Locate the cell with the specified text and output its (X, Y) center coordinate. 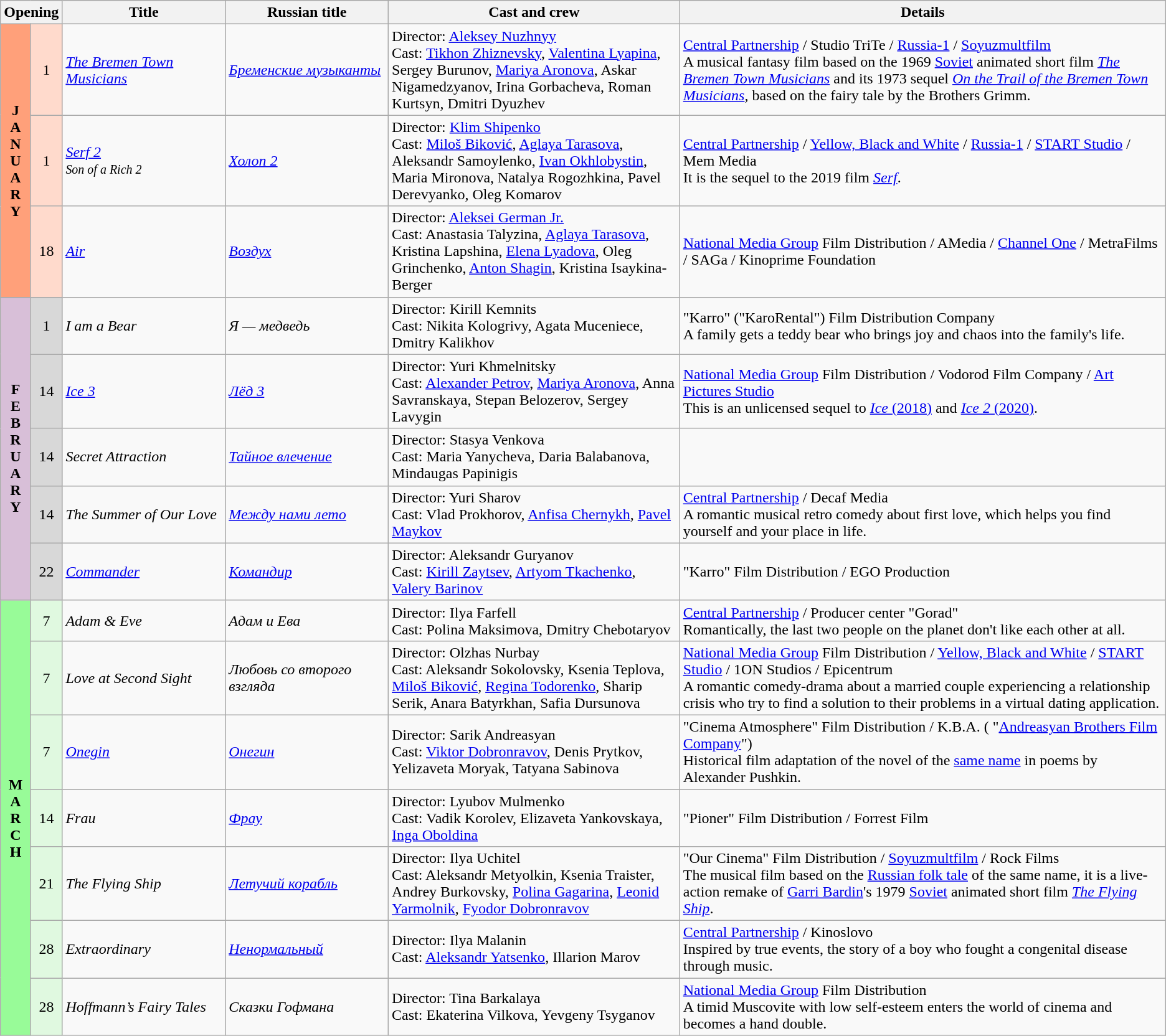
Бременские музыканты (307, 70)
Между нами лето (307, 514)
Central Partnership / Kinoslovo Inspired by true events, the story of a boy who fought a congenital disease through music. (922, 949)
Opening (31, 12)
Адам и Ева (307, 620)
Director: Olzhas Nurbay Cast: Aleksandr Sokolovsky, Ksenia Teplova, Miloš Biković, Regina Todorenko, Sharip Serik, Anara Batyrkhan, Safia Dursunova (534, 677)
Director: Kirill Kemnits Cast: Nikita Kologrivy, Agata Muceniece, Dmitry Kalikhov (534, 326)
Командир (307, 572)
Title (144, 12)
Тайное влечение (307, 457)
Director: Ilya Uchitel Cast: Aleksandr Metyolkin, Ksenia Traister, Andrey Burkovsky, Polina Gagarina, Leonid Yarmolnik, Fyodor Dobronravov (534, 884)
Adam & Eve (144, 620)
Extraordinary (144, 949)
Secret Attraction (144, 457)
Frau (144, 818)
Air (144, 252)
Летучий корабль (307, 884)
The Summer of Our Love (144, 514)
"Karro" ("KaroRental") Film Distribution Company A family gets a teddy bear who brings joy and chaos into the family's life. (922, 326)
Ice 3 (144, 391)
22 (46, 572)
Director: Aleksandr Guryanov Cast: Kirill Zaytsev, Artyom Tkachenko, Valery Barinov (534, 572)
21 (46, 884)
Лёд 3 (307, 391)
Холоп 2 (307, 161)
FEBRUARY (16, 448)
Director: Ilya Farfell Cast: Polina Maksimova, Dmitry Chebotaryov (534, 620)
Onegin (144, 752)
Фрау (307, 818)
Director: Yuri Khmelnitsky Cast: Alexander Petrov, Mariya Aronova, Anna Savranskaya, Stepan Belozerov, Sergey Lavygin (534, 391)
Love at Second Sight (144, 677)
I am a Bear (144, 326)
National Media Group Film Distribution A timid Muscovite with low self-esteem enters the world of cinema and becomes a hand double. (922, 1007)
Director: Ilya Malanin Cast: Aleksandr Yatsenko, Illarion Marov (534, 949)
Director: Stasya Venkova Cast: Maria Yanycheva, Daria Balabanova, Mindaugas Papinigis (534, 457)
Serf 2 Son of a Rich 2 (144, 161)
Commander (144, 572)
Я — медведь (307, 326)
MARCH (16, 817)
Любовь со второго взгляда (307, 677)
Director: Yuri Sharov Cast: Vlad Prokhorov, Anfisa Chernykh, Pavel Maykov (534, 514)
Director: Tina Barkalaya Cast: Ekaterina Vilkova, Yevgeny Tsyganov (534, 1007)
18 (46, 252)
Hoffmann’s Fairy Tales (144, 1007)
The Flying Ship (144, 884)
Russian title (307, 12)
Details (922, 12)
Онегин (307, 752)
National Media Group Film Distribution / Vodorod Film Company / Art Pictures Studio This is an unlicensed sequel to Ice (2018) and Ice 2 (2020). (922, 391)
Central Partnership / Yellow, Black and White / Russia-1 / START Studio / Mem Media It is the sequel to the 2019 film Serf. (922, 161)
Cast and crew (534, 12)
Director: Lyubov Mulmenko Cast: Vadik Korolev, Elizaveta Yankovskaya, Inga Oboldina (534, 818)
JANUARY (16, 161)
Director: Sarik Andreasyan Cast: Viktor Dobronravov, Denis Prytkov, Yelizaveta Moryak, Tatyana Sabinova (534, 752)
Ненормальный (307, 949)
"Karro" Film Distribution / EGO Production (922, 572)
Сказки Гофмана (307, 1007)
Central Partnership / Decaf Media A romantic musical retro comedy about first love, which helps you find yourself and your place in life. (922, 514)
The Bremen Town Musicians (144, 70)
Воздух (307, 252)
Central Partnership / Producer center "Gorad" Romantically, the last two people on the planet don't like each other at all. (922, 620)
National Media Group Film Distribution / AMedia / Channel One / MetraFilms / SAGa / Kinoprime Foundation (922, 252)
"Pioner" Film Distribution / Forrest Film (922, 818)
